Extract the [x, y] coordinate from the center of the cell holding the provided text.  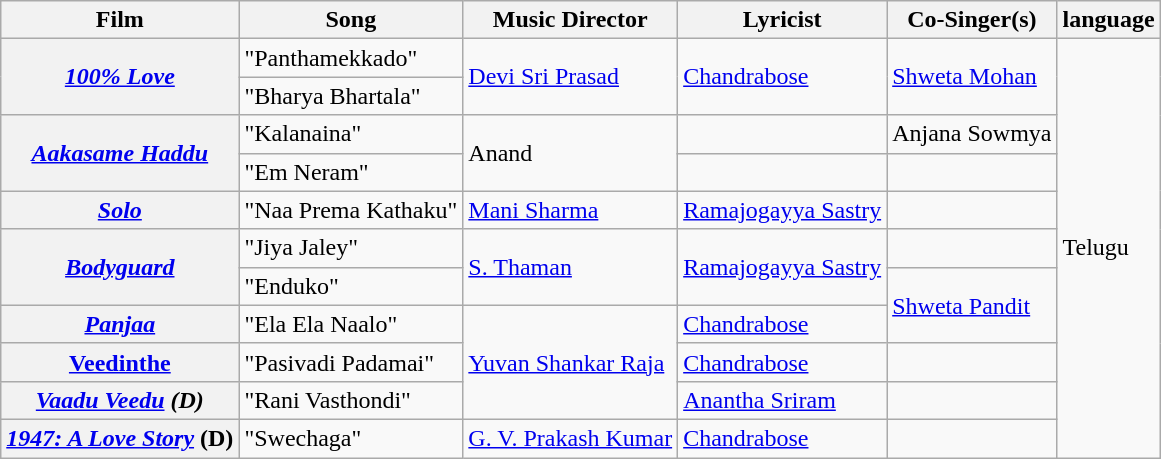
Solo [120, 210]
Aakasame Haddu [120, 153]
"Rani Vasthondi" [351, 400]
Shweta Mohan [972, 77]
language [1108, 20]
Music Director [570, 20]
G. V. Prakash Kumar [570, 438]
1947: A Love Story (D) [120, 438]
"Bharya Bhartala" [351, 96]
Song [351, 20]
Anjana Sowmya [972, 134]
"Kalanaina" [351, 134]
Shweta Pandit [972, 305]
"Swechaga" [351, 438]
"Ela Ela Naalo" [351, 324]
100% Love [120, 77]
"Panthamekkado" [351, 58]
"Em Neram" [351, 172]
Devi Sri Prasad [570, 77]
Bodyguard [120, 267]
Lyricist [782, 20]
Panjaa [120, 324]
Film [120, 20]
"Enduko" [351, 286]
"Jiya Jaley" [351, 248]
S. Thaman [570, 267]
Telugu [1108, 248]
"Naa Prema Kathaku" [351, 210]
Mani Sharma [570, 210]
Veedinthe [120, 362]
Co-Singer(s) [972, 20]
Vaadu Veedu (D) [120, 400]
Anantha Sriram [782, 400]
Anand [570, 153]
Yuvan Shankar Raja [570, 362]
"Pasivadi Padamai" [351, 362]
